Capture the cell that displays the provided text and extract its [X, Y] central coordinate. 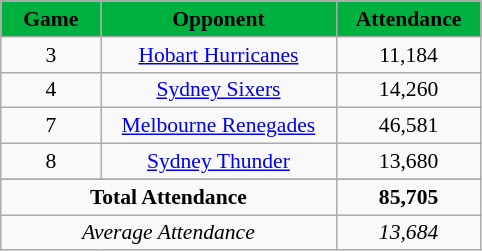
13,680 [408, 162]
Sydney Sixers [218, 90]
4 [51, 90]
Game [51, 19]
Attendance [408, 19]
Total Attendance [168, 197]
3 [51, 55]
Hobart Hurricanes [218, 55]
85,705 [408, 197]
Average Attendance [168, 233]
Opponent [218, 19]
7 [51, 126]
11,184 [408, 55]
Sydney Thunder [218, 162]
46,581 [408, 126]
13,684 [408, 233]
8 [51, 162]
14,260 [408, 90]
Melbourne Renegades [218, 126]
